Return [x, y] of the center of cell containing provided text 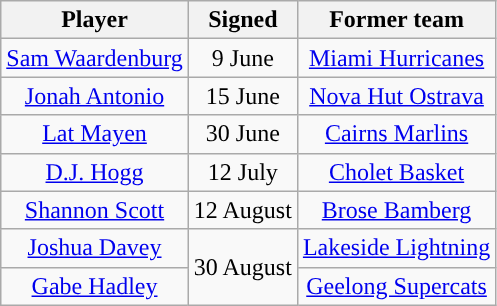
Cairns Marlins [396, 134]
Nova Hut Ostrava [396, 96]
Player [95, 20]
Lat Mayen [95, 134]
Geelong Supercats [396, 286]
12 August [242, 210]
30 August [242, 267]
Shannon Scott [95, 210]
30 June [242, 134]
Jonah Antonio [95, 96]
12 July [242, 172]
Joshua Davey [95, 248]
Former team [396, 20]
Sam Waardenburg [95, 58]
15 June [242, 96]
Lakeside Lightning [396, 248]
Brose Bamberg [396, 210]
Cholet Basket [396, 172]
Miami Hurricanes [396, 58]
Signed [242, 20]
Gabe Hadley [95, 286]
9 June [242, 58]
D.J. Hogg [95, 172]
